Output the (X, Y) coordinate of the center of the cell containing the given text.  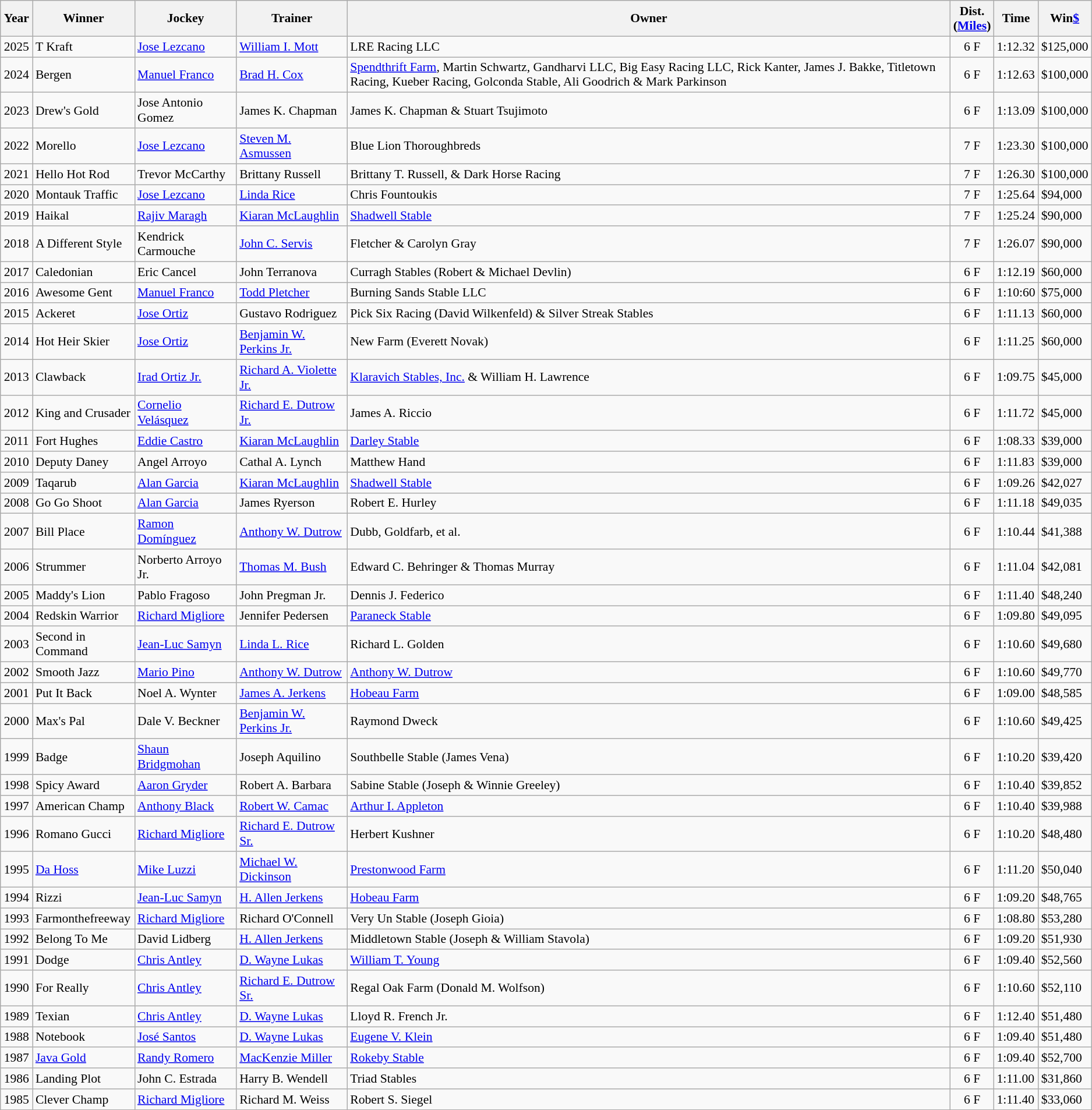
Blue Lion Thoroughbreds (649, 146)
$49,035 (1065, 503)
1998 (16, 785)
Jose Antonio Gomez (185, 111)
2008 (16, 503)
Notebook (84, 1037)
$75,000 (1065, 293)
2019 (16, 216)
Richard L. Golden (649, 644)
Linda Rice (292, 195)
Deputy Daney (84, 462)
Clever Champ (84, 1100)
2023 (16, 111)
1:10:60 (1016, 293)
Jennifer Pedersen (292, 616)
Clawback (84, 377)
2016 (16, 293)
1986 (16, 1079)
1:11.20 (1016, 870)
Richard E. Dutrow Jr. (292, 412)
Strummer (84, 567)
Dale V. Beckner (185, 721)
Montauk Traffic (84, 195)
John Pregman Jr. (292, 595)
1995 (16, 870)
1994 (16, 898)
Edward C. Behringer & Thomas Murray (649, 567)
2009 (16, 483)
T Kraft (84, 47)
1992 (16, 939)
$48,480 (1065, 834)
$48,585 (1065, 693)
$52,700 (1065, 1058)
Thomas M. Bush (292, 567)
Joseph Aquilino (292, 757)
2015 (16, 314)
Redskin Warrior (84, 616)
Landing Plot (84, 1079)
Southbelle Stable (James Vena) (649, 757)
2021 (16, 174)
Eddie Castro (185, 441)
Todd Pletcher (292, 293)
Robert W. Camac (292, 806)
Gustavo Rodriguez (292, 314)
Matthew Hand (649, 462)
Put It Back (84, 693)
Rajiv Maragh (185, 216)
$42,027 (1065, 483)
Drew's Gold (84, 111)
1:11.72 (1016, 412)
Michael W. Dickinson (292, 870)
$39,852 (1065, 785)
Texian (84, 1016)
1:09.80 (1016, 616)
1:09.75 (1016, 377)
Maddy's Lion (84, 595)
$50,040 (1065, 870)
1:11.83 (1016, 462)
Anthony Black (185, 806)
King and Crusader (84, 412)
Farmonthefreeway (84, 918)
1999 (16, 757)
Trevor McCarthy (185, 174)
William I. Mott (292, 47)
Chris Fountoukis (649, 195)
Sabine Stable (Joseph & Winnie Greeley) (649, 785)
$41,388 (1065, 531)
$49,095 (1065, 616)
Harry B. Wendell (292, 1079)
$52,560 (1065, 960)
James K. Chapman (292, 111)
Raymond Dweck (649, 721)
1:10.44 (1016, 531)
Richard O'Connell (292, 918)
$52,110 (1065, 988)
Morello (84, 146)
1989 (16, 1016)
Noel A. Wynter (185, 693)
$33,060 (1065, 1100)
1:09.00 (1016, 693)
1996 (16, 834)
Haikal (84, 216)
Herbert Kushner (649, 834)
James A. Riccio (649, 412)
2003 (16, 644)
Winner (84, 19)
Dubb, Goldfarb, et al. (649, 531)
Ramon Domínguez (185, 531)
Robert A. Barbara (292, 785)
Triad Stables (649, 1079)
$48,240 (1065, 595)
Taqarub (84, 483)
1:26.30 (1016, 174)
Eric Cancel (185, 272)
2010 (16, 462)
Da Hoss (84, 870)
José Santos (185, 1037)
1990 (16, 988)
1:25.24 (1016, 216)
Go Go Shoot (84, 503)
Pablo Fragoso (185, 595)
$39,988 (1065, 806)
Mike Luzzi (185, 870)
Linda L. Rice (292, 644)
1:11.18 (1016, 503)
2001 (16, 693)
Ackeret (84, 314)
Klaravich Stables, Inc. & William H. Lawrence (649, 377)
Norberto Arroyo Jr. (185, 567)
2014 (16, 341)
1:11.04 (1016, 567)
John C. Servis (292, 243)
New Farm (Everett Novak) (649, 341)
Burning Sands Stable LLC (649, 293)
1997 (16, 806)
2000 (16, 721)
$31,860 (1065, 1079)
2018 (16, 243)
2017 (16, 272)
Eugene V. Klein (649, 1037)
Angel Arroyo (185, 462)
Rizzi (84, 898)
1991 (16, 960)
Shaun Bridgmohan (185, 757)
Caledonian (84, 272)
Awesome Gent (84, 293)
LRE Racing LLC (649, 47)
$49,770 (1065, 673)
Aaron Gryder (185, 785)
1987 (16, 1058)
1:12.63 (1016, 75)
1:11.25 (1016, 341)
1:23.30 (1016, 146)
Mario Pino (185, 673)
Lloyd R. French Jr. (649, 1016)
Richard M. Weiss (292, 1100)
2020 (16, 195)
American Champ (84, 806)
Romano Gucci (84, 834)
$39,420 (1065, 757)
2004 (16, 616)
Rokeby Stable (649, 1058)
Dennis J. Federico (649, 595)
Second in Command (84, 644)
Very Un Stable (Joseph Gioia) (649, 918)
Bergen (84, 75)
Curragh Stables (Robert & Michael Devlin) (649, 272)
Cornelio Velásquez (185, 412)
1985 (16, 1100)
1988 (16, 1037)
Smooth Jazz (84, 673)
2012 (16, 412)
Win$ (1065, 19)
John Terranova (292, 272)
Dodge (84, 960)
Regal Oak Farm (Donald M. Wolfson) (649, 988)
Badge (84, 757)
Jockey (185, 19)
For Really (84, 988)
1:11.13 (1016, 314)
Max's Pal (84, 721)
$53,280 (1065, 918)
Steven M. Asmussen (292, 146)
2006 (16, 567)
Bill Place (84, 531)
Owner (649, 19)
William T. Young (649, 960)
Year (16, 19)
1:26.07 (1016, 243)
$42,081 (1065, 567)
Brittany Russell (292, 174)
Belong To Me (84, 939)
2025 (16, 47)
Darley Stable (649, 441)
2022 (16, 146)
James K. Chapman & Stuart Tsujimoto (649, 111)
1:12.19 (1016, 272)
Java Gold (84, 1058)
Time (1016, 19)
Irad Ortiz Jr. (185, 377)
David Lidberg (185, 939)
1:12.40 (1016, 1016)
Trainer (292, 19)
2013 (16, 377)
Randy Romero (185, 1058)
$125,000 (1065, 47)
Brittany T. Russell, & Dark Horse Racing (649, 174)
Cathal A. Lynch (292, 462)
2011 (16, 441)
James A. Jerkens (292, 693)
$49,680 (1065, 644)
2002 (16, 673)
1:25.64 (1016, 195)
Robert S. Siegel (649, 1100)
Hot Heir Skier (84, 341)
Paraneck Stable (649, 616)
Fletcher & Carolyn Gray (649, 243)
2005 (16, 595)
John C. Estrada (185, 1079)
Fort Hughes (84, 441)
MacKenzie Miller (292, 1058)
Pick Six Racing (David Wilkenfeld) & Silver Streak Stables (649, 314)
Hello Hot Rod (84, 174)
1:08.33 (1016, 441)
Dist. (Miles) (973, 19)
1993 (16, 918)
1:11.00 (1016, 1079)
Middletown Stable (Joseph & William Stavola) (649, 939)
Richard A. Violette Jr. (292, 377)
1:08.80 (1016, 918)
Prestonwood Farm (649, 870)
1:09.26 (1016, 483)
Brad H. Cox (292, 75)
Spicy Award (84, 785)
1:13.09 (1016, 111)
$49,425 (1065, 721)
1:12.32 (1016, 47)
Kendrick Carmouche (185, 243)
A Different Style (84, 243)
$94,000 (1065, 195)
James Ryerson (292, 503)
2007 (16, 531)
Arthur I. Appleton (649, 806)
$51,930 (1065, 939)
$48,765 (1065, 898)
2024 (16, 75)
Robert E. Hurley (649, 503)
